Locate the cell with the specified text and output its [x, y] center coordinate. 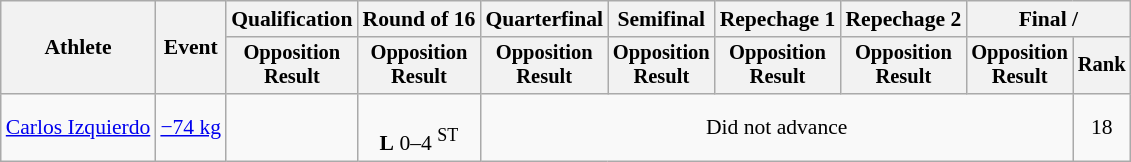
Quarterfinal [544, 19]
Repechage 1 [778, 19]
Athlete [78, 48]
L 0–4 ST [418, 128]
Final / [1048, 19]
Qualification [292, 19]
Repechage 2 [903, 19]
Rank [1102, 66]
Semifinal [662, 19]
Event [190, 48]
−74 kg [190, 128]
Round of 16 [418, 19]
Did not advance [776, 128]
Carlos Izquierdo [78, 128]
18 [1102, 128]
